Find where the given text appears and provide that cell's center as (x, y) coordinate. 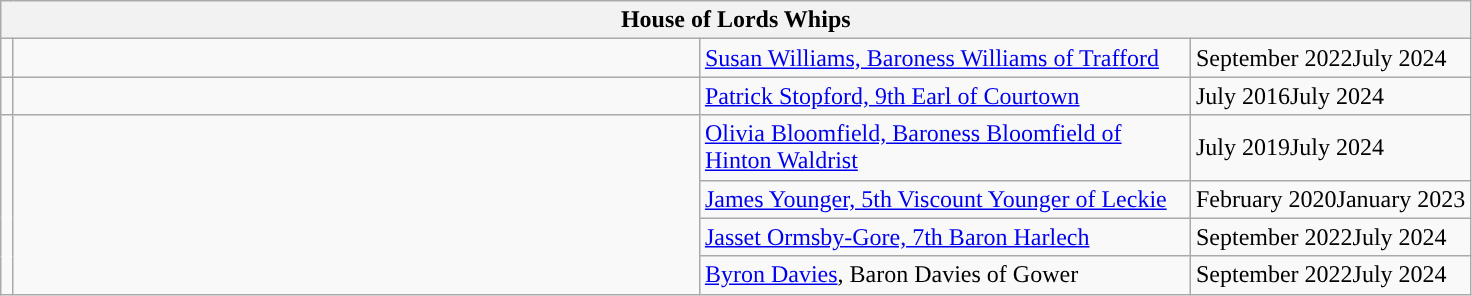
Susan Williams, Baroness Williams of Trafford (944, 58)
House of Lords Whips (736, 20)
James Younger, 5th Viscount Younger of Leckie (944, 199)
Patrick Stopford, 9th Earl of Courtown (944, 96)
Jasset Ormsby-Gore, 7th Baron Harlech (944, 237)
July 2019July 2024 (1330, 148)
Olivia Bloomfield, Baroness Bloomfield of Hinton Waldrist (944, 148)
February 2020January 2023 (1330, 199)
July 2016July 2024 (1330, 96)
Byron Davies, Baron Davies of Gower (944, 275)
